Scan for the cell matching the given text and deliver its (X, Y) coordinate at center. 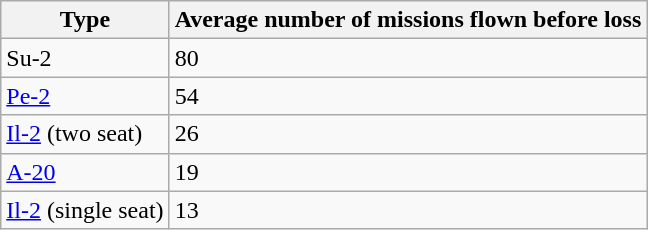
Type (85, 20)
Pe-2 (85, 96)
Su-2 (85, 58)
A-20 (85, 172)
19 (408, 172)
Il-2 (single seat) (85, 210)
26 (408, 134)
80 (408, 58)
Il-2 (two seat) (85, 134)
Average number of missions flown before loss (408, 20)
13 (408, 210)
54 (408, 96)
